For the text-containing cell, return its midpoint in [x, y] coordinate format. 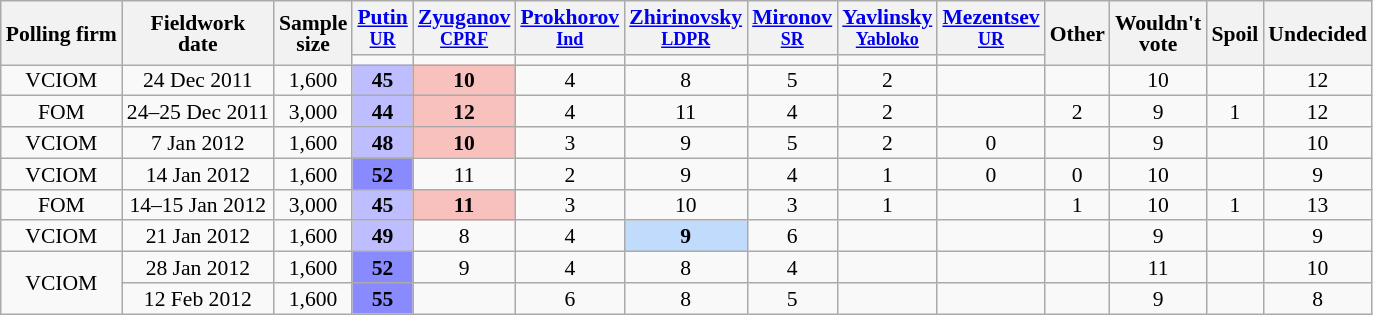
ZhirinovskyLDPR [686, 28]
Polling firm [62, 33]
ProkhorovInd [570, 28]
MironovSR [792, 28]
24 Dec 2011 [198, 80]
7 Jan 2012 [198, 142]
12 Feb 2012 [198, 298]
YavlinskyYabloko [887, 28]
48 [382, 142]
14–15 Jan 2012 [198, 204]
Wouldn'tvote [1158, 33]
13 [1317, 204]
Samplesize [313, 33]
49 [382, 236]
24–25 Dec 2011 [198, 112]
Spoil [1234, 33]
14 Jan 2012 [198, 174]
Undecided [1317, 33]
21 Jan 2012 [198, 236]
Other [1078, 33]
ZyuganovCPRF [464, 28]
55 [382, 298]
44 [382, 112]
MezentsevUR [990, 28]
28 Jan 2012 [198, 268]
Fieldworkdate [198, 33]
PutinUR [382, 28]
